Return the [X, Y] coordinate for the center point of the cell that contains the specified text.  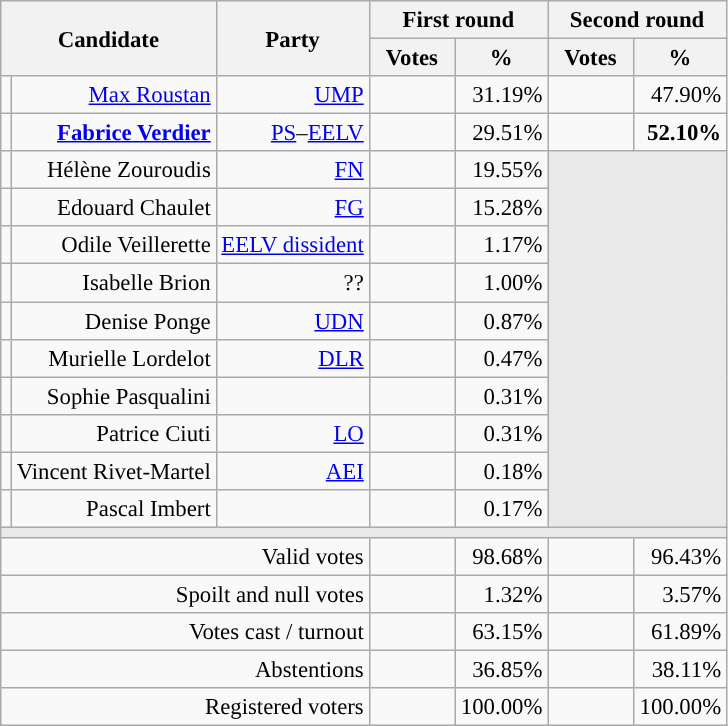
1.00% [502, 283]
EELV dissident [292, 245]
47.90% [680, 95]
19.55% [502, 170]
Isabelle Brion [114, 283]
Valid votes [185, 557]
3.57% [680, 594]
Votes cast / turnout [185, 632]
Abstentions [185, 670]
96.43% [680, 557]
FN [292, 170]
Second round [638, 20]
15.28% [502, 208]
Odile Veillerette [114, 245]
Pascal Imbert [114, 509]
Registered voters [185, 707]
0.87% [502, 321]
Vincent Rivet-Martel [114, 471]
Denise Ponge [114, 321]
Patrice Ciuti [114, 433]
PS–EELV [292, 133]
UDN [292, 321]
?? [292, 283]
LO [292, 433]
1.17% [502, 245]
38.11% [680, 670]
61.89% [680, 632]
Hélène Zouroudis [114, 170]
Murielle Lordelot [114, 358]
FG [292, 208]
Max Roustan [114, 95]
0.17% [502, 509]
0.18% [502, 471]
0.47% [502, 358]
29.51% [502, 133]
UMP [292, 95]
31.19% [502, 95]
63.15% [502, 632]
First round [458, 20]
52.10% [680, 133]
Edouard Chaulet [114, 208]
Sophie Pasqualini [114, 396]
AEI [292, 471]
98.68% [502, 557]
Party [292, 38]
DLR [292, 358]
1.32% [502, 594]
Candidate [108, 38]
Fabrice Verdier [114, 133]
36.85% [502, 670]
Spoilt and null votes [185, 594]
